Determine the [x, y] coordinate at the center of the cell enclosing the given text.  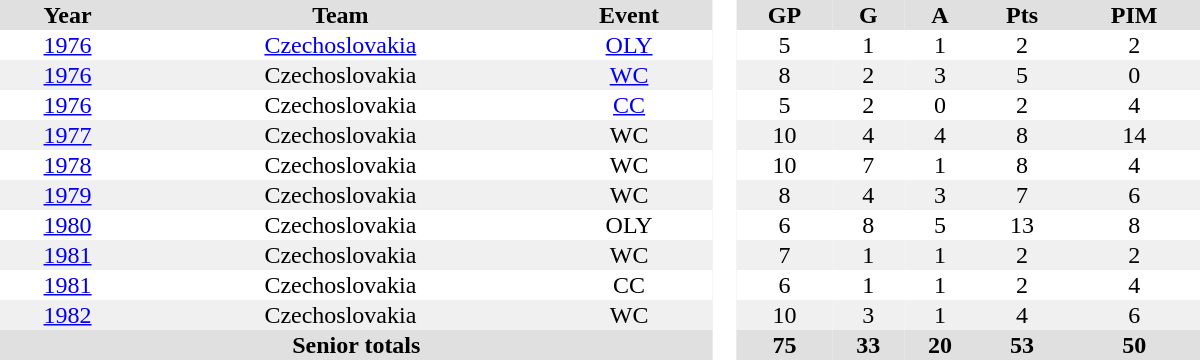
14 [1134, 135]
1979 [68, 195]
1982 [68, 315]
33 [869, 345]
Senior totals [356, 345]
A [940, 15]
1978 [68, 165]
Year [68, 15]
75 [784, 345]
20 [940, 345]
GP [784, 15]
Team [340, 15]
PIM [1134, 15]
Pts [1022, 15]
G [869, 15]
Event [630, 15]
53 [1022, 345]
13 [1022, 225]
1980 [68, 225]
50 [1134, 345]
1977 [68, 135]
